Return the (X, Y) coordinate for the center point of the cell that contains the specified text.  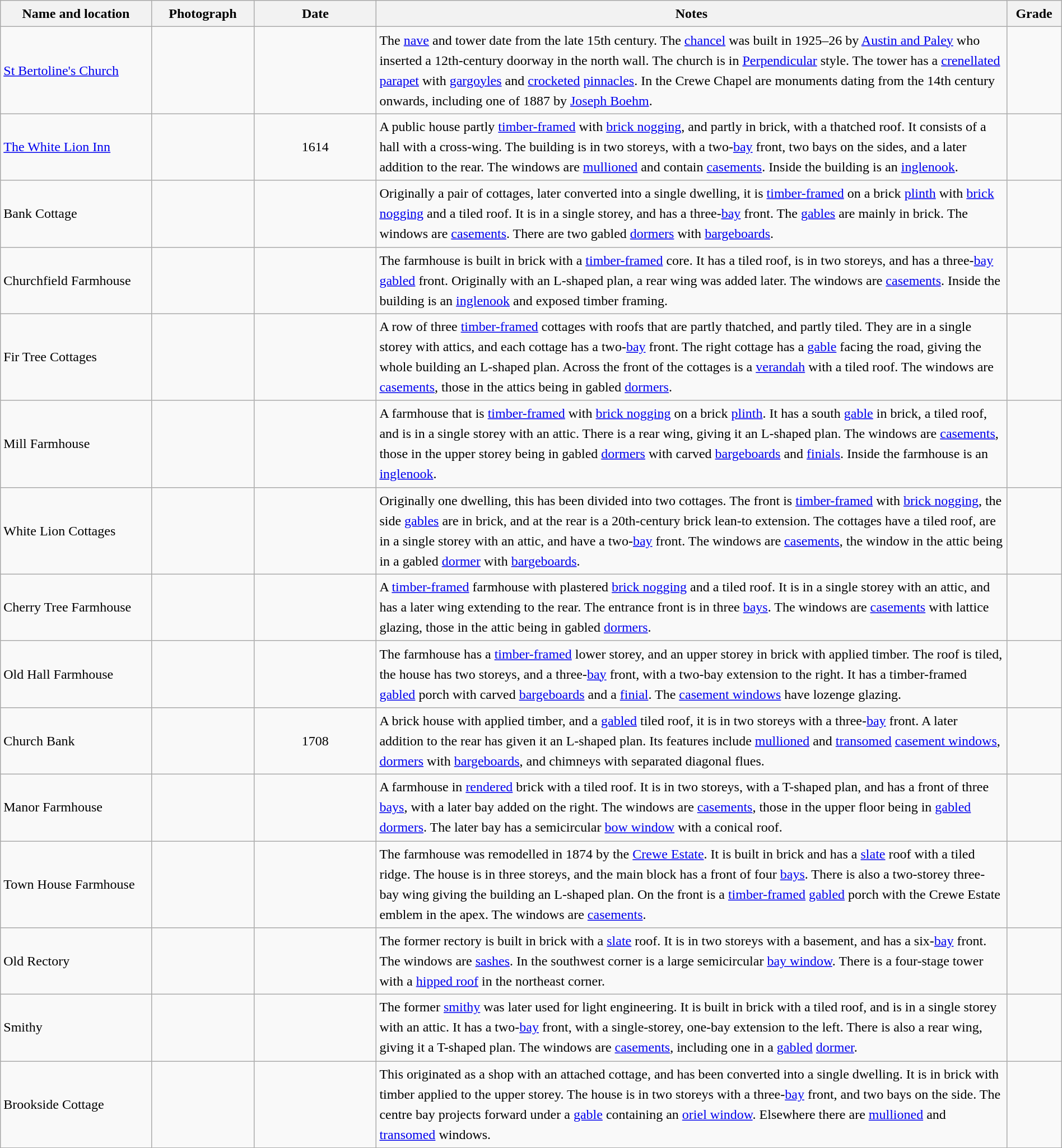
Old Rectory (76, 961)
Cherry Tree Farmhouse (76, 607)
Old Hall Farmhouse (76, 674)
Smithy (76, 1028)
Date (315, 13)
Bank Cottage (76, 214)
The White Lion Inn (76, 147)
White Lion Cottages (76, 531)
1708 (315, 740)
Grade (1034, 13)
Mill Farmhouse (76, 444)
Notes (691, 13)
Town House Farmhouse (76, 885)
St Bertoline's Church (76, 71)
Fir Tree Cottages (76, 357)
Churchfield Farmhouse (76, 280)
Manor Farmhouse (76, 808)
1614 (315, 147)
Name and location (76, 13)
Photograph (203, 13)
Brookside Cottage (76, 1104)
Church Bank (76, 740)
